From the cell containing the given text, extract its center point as (X, Y) coordinate. 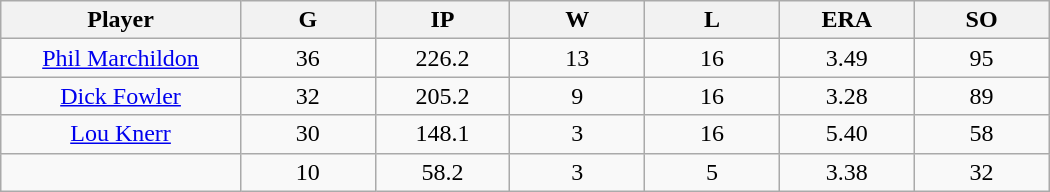
148.1 (442, 134)
36 (308, 58)
58 (982, 134)
W (578, 20)
3.38 (846, 172)
Lou Knerr (121, 134)
226.2 (442, 58)
13 (578, 58)
SO (982, 20)
ERA (846, 20)
30 (308, 134)
205.2 (442, 96)
5.40 (846, 134)
3.28 (846, 96)
3.49 (846, 58)
L (712, 20)
Dick Fowler (121, 96)
G (308, 20)
89 (982, 96)
10 (308, 172)
95 (982, 58)
Player (121, 20)
Phil Marchildon (121, 58)
58.2 (442, 172)
IP (442, 20)
9 (578, 96)
5 (712, 172)
